Extract the [X, Y] coordinate from the center of the cell holding the provided text.  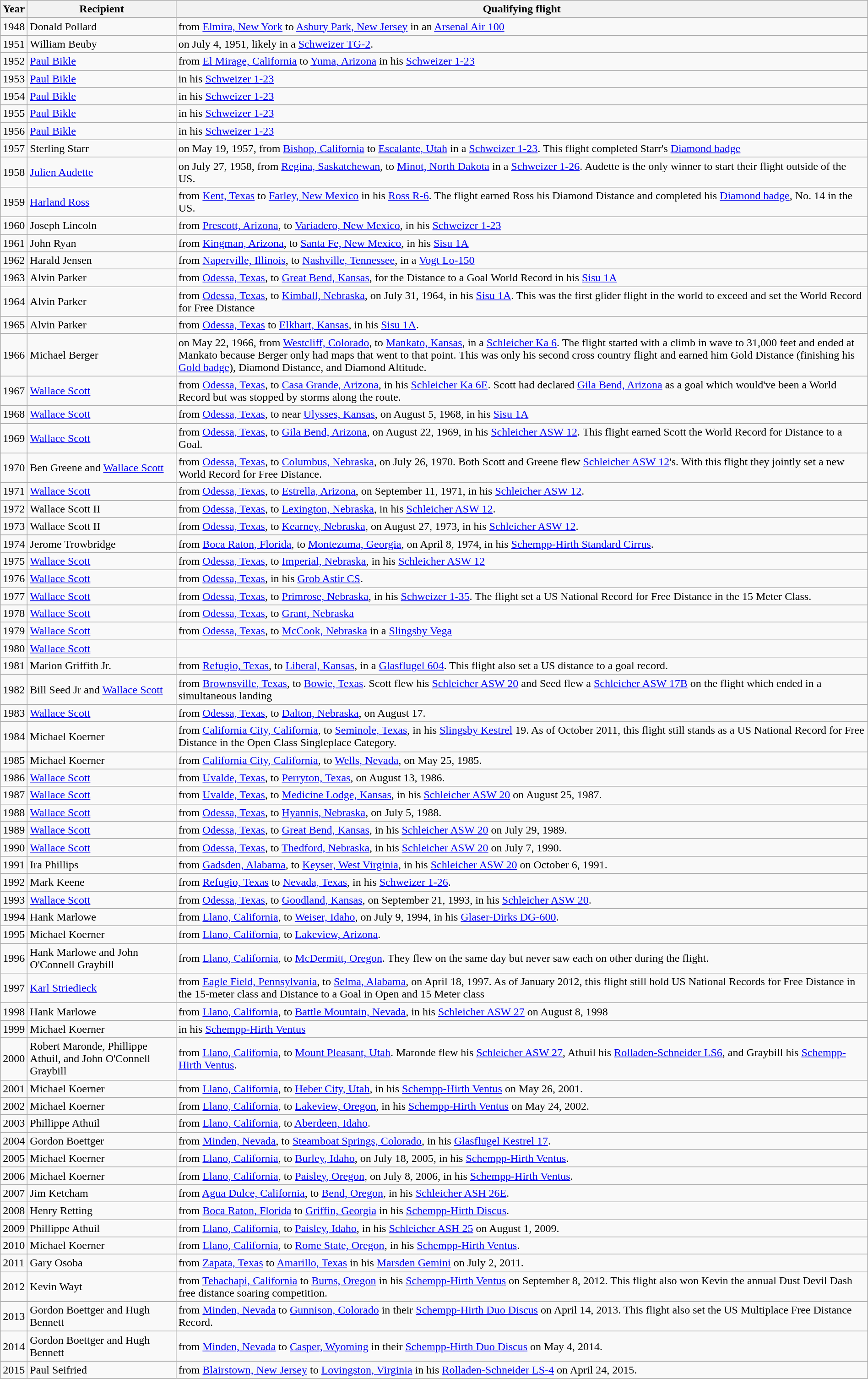
1973 [14, 526]
1995 [14, 935]
from Boca Raton, Florida to Griffin, Georgia in his Schempp-Hirth Discus. [522, 1210]
1983 [14, 713]
1970 [14, 468]
Ben Greene and Wallace Scott [102, 468]
2000 [14, 1059]
2003 [14, 1123]
from Llano, California, to Rome State, Oregon, in his Schempp-Hirth Ventus. [522, 1246]
1993 [14, 900]
1997 [14, 988]
from Llano, California, to Lakeview, Arizona. [522, 935]
1956 [14, 131]
from California City, California, to Wells, Nevada, on May 25, 1985. [522, 760]
1962 [14, 261]
from Llano, California, to Battle Mountain, Nevada, in his Schleicher ASW 27 on August 8, 1998 [522, 1012]
from Minden, Nevada, to Steamboat Springs, Colorado, in his Glasflugel Kestrel 17. [522, 1141]
from Kingman, Arizona, to Santa Fe, New Mexico, in his Sisu 1A [522, 243]
2012 [14, 1287]
1978 [14, 614]
from Odessa, Texas, to Estrella, Arizona, on September 11, 1971, in his Schleicher ASW 12. [522, 491]
1984 [14, 736]
Gary Osoba [102, 1263]
1966 [14, 355]
from Odessa, Texas, to Lexington, Nebraska, in his Schleicher ASW 12. [522, 509]
Hank Marlowe and John O'Connell Graybill [102, 958]
1988 [14, 812]
from Refugio, Texas to Nevada, Texas, in his Schweizer 1-26. [522, 882]
Donald Pollard [102, 27]
1974 [14, 544]
2001 [14, 1089]
2011 [14, 1263]
Joseph Lincoln [102, 225]
from Odessa, Texas, to Hyannis, Nebraska, on July 5, 1988. [522, 812]
from Llano, California, to Burley, Idaho, on July 18, 2005, in his Schempp-Hirth Ventus. [522, 1158]
from Minden, Nevada to Casper, Wyoming in their Schempp-Hirth Duo Discus on May 4, 2014. [522, 1346]
1992 [14, 882]
Sterling Starr [102, 148]
2007 [14, 1193]
1976 [14, 578]
1979 [14, 631]
2015 [14, 1370]
from Odessa, Texas, to Imperial, Nebraska, in his Schleicher ASW 12 [522, 561]
Michael Berger [102, 355]
2002 [14, 1106]
1960 [14, 225]
from Naperville, Illinois, to Nashville, Tennessee, in a Vogt Lo-150 [522, 261]
1982 [14, 690]
1980 [14, 649]
2004 [14, 1141]
from Odessa, Texas, to Kearney, Nebraska, on August 27, 1973, in his Schleicher ASW 12. [522, 526]
1971 [14, 491]
2006 [14, 1176]
Karl Striedieck [102, 988]
1981 [14, 666]
1972 [14, 509]
Gordon Boettger [102, 1141]
2008 [14, 1210]
from Odessa, Texas, to Thedford, Nebraska, in his Schleicher ASW 20 on July 7, 1990. [522, 847]
Robert Maronde, Phillippe Athuil, and John O'Connell Graybill [102, 1059]
Marion Griffith Jr. [102, 666]
1977 [14, 596]
from Odessa, Texas, to McCook, Nebraska in a Slingsby Vega [522, 631]
1957 [14, 148]
1948 [14, 27]
Harland Ross [102, 202]
on July 4, 1951, likely in a Schweizer TG-2. [522, 44]
from Odessa, Texas to Elkhart, Kansas, in his Sisu 1A. [522, 325]
1965 [14, 325]
from Odessa, Texas, to Primrose, Nebraska, in his Schweizer 1-35. The flight set a US National Record for Free Distance in the 15 Meter Class. [522, 596]
2013 [14, 1316]
from Odessa, Texas, in his Grob Astir CS. [522, 578]
from Blairstown, New Jersey to Lovingston, Virginia in his Rolladen-Schneider LS-4 on April 24, 2015. [522, 1370]
from Llano, California, to McDermitt, Oregon. They flew on the same day but never saw each on other during the flight. [522, 958]
from Elmira, New York to Asbury Park, New Jersey in an Arsenal Air 100 [522, 27]
from Odessa, Texas, to Great Bend, Kansas, for the Distance to a Goal World Record in his Sisu 1A [522, 278]
1991 [14, 865]
1985 [14, 760]
in his Schempp-Hirth Ventus [522, 1029]
Year [14, 9]
Qualifying flight [522, 9]
from El Mirage, California to Yuma, Arizona in his Schweizer 1-23 [522, 61]
1963 [14, 278]
1955 [14, 114]
1994 [14, 917]
from Boca Raton, Florida, to Montezuma, Georgia, on April 8, 1974, in his Schempp-Hirth Standard Cirrus. [522, 544]
from Uvalde, Texas, to Perryton, Texas, on August 13, 1986. [522, 778]
1990 [14, 847]
1952 [14, 61]
Kevin Wayt [102, 1287]
from Odessa, Texas, to near Ulysses, Kansas, on August 5, 1968, in his Sisu 1A [522, 414]
from Agua Dulce, California, to Bend, Oregon, in his Schleicher ASH 26E. [522, 1193]
Recipient [102, 9]
1953 [14, 79]
1969 [14, 438]
1951 [14, 44]
1959 [14, 202]
1986 [14, 778]
from Odessa, Texas, to Goodland, Kansas, on September 21, 1993, in his Schleicher ASW 20. [522, 900]
Harald Jensen [102, 261]
1975 [14, 561]
Mark Keene [102, 882]
from Llano, California, to Weiser, Idaho, on July 9, 1994, in his Glaser-Dirks DG-600. [522, 917]
from Uvalde, Texas, to Medicine Lodge, Kansas, in his Schleicher ASW 20 on August 25, 1987. [522, 795]
1954 [14, 96]
Jim Ketcham [102, 1193]
1958 [14, 172]
1996 [14, 958]
from Llano, California, to Paisley, Oregon, on July 8, 2006, in his Schempp-Hirth Ventus. [522, 1176]
Julien Audette [102, 172]
Henry Retting [102, 1210]
1989 [14, 830]
1999 [14, 1029]
2005 [14, 1158]
from Prescott, Arizona, to Variadero, New Mexico, in his Schweizer 1-23 [522, 225]
1961 [14, 243]
from Llano, California, to Lakeview, Oregon, in his Schempp-Hirth Ventus on May 24, 2002. [522, 1106]
Paul Seifried [102, 1370]
1964 [14, 301]
Jerome Trowbridge [102, 544]
Ira Phillips [102, 865]
2014 [14, 1346]
William Beuby [102, 44]
2010 [14, 1246]
from Refugio, Texas, to Liberal, Kansas, in a Glasflugel 604. This flight also set a US distance to a goal record. [522, 666]
from Zapata, Texas to Amarillo, Texas in his Marsden Gemini on July 2, 2011. [522, 1263]
2009 [14, 1228]
from Gadsden, Alabama, to Keyser, West Virginia, in his Schleicher ASW 20 on October 6, 1991. [522, 865]
on May 19, 1957, from Bishop, California to Escalante, Utah in a Schweizer 1-23. This flight completed Starr's Diamond badge [522, 148]
from Llano, California, to Aberdeen, Idaho. [522, 1123]
from Odessa, Texas, to Great Bend, Kansas, in his Schleicher ASW 20 on July 29, 1989. [522, 830]
from Odessa, Texas, to Grant, Nebraska [522, 614]
1967 [14, 391]
from Odessa, Texas, to Dalton, Nebraska, on August 17. [522, 713]
from Llano, California, to Heber City, Utah, in his Schempp-Hirth Ventus on May 26, 2001. [522, 1089]
from Llano, California, to Paisley, Idaho, in his Schleicher ASH 25 on August 1, 2009. [522, 1228]
1987 [14, 795]
John Ryan [102, 243]
Bill Seed Jr and Wallace Scott [102, 690]
1968 [14, 414]
1998 [14, 1012]
